Scan for the cell matching the given text and deliver its (X, Y) coordinate at center. 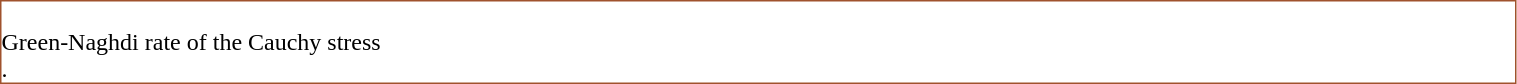
Green-Naghdi rate of the Cauchy stress . (758, 42)
